Determine the [X, Y] coordinate at the center of the cell enclosing the given text.  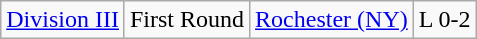
Rochester (NY) [332, 20]
First Round [186, 20]
Division III [63, 20]
L 0-2 [444, 20]
